Return the [x, y] coordinate for the center point of the cell that contains the specified text.  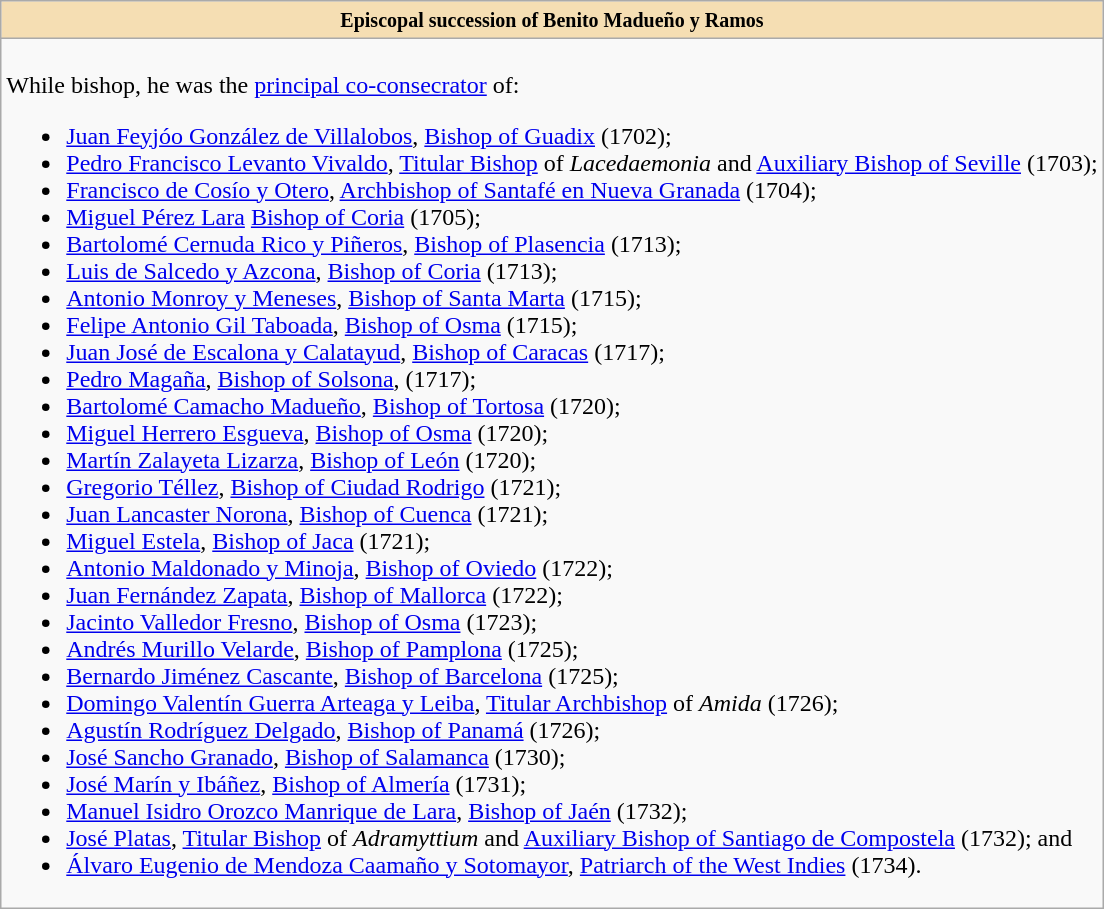
Episcopal succession of Benito Madueño y Ramos [552, 20]
